Locate the cell with the specified text and output its (X, Y) center coordinate. 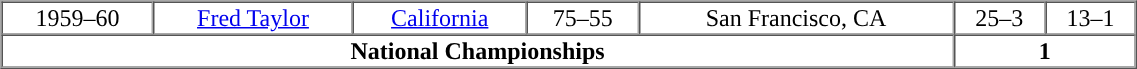
13–1 (1090, 18)
75–55 (582, 18)
1 (1045, 50)
25–3 (1000, 18)
California (439, 18)
Fred Taylor (252, 18)
National Championships (478, 50)
San Francisco, CA (796, 18)
1959–60 (78, 18)
